Return the [x, y] coordinate for the center point of the cell that contains the specified text.  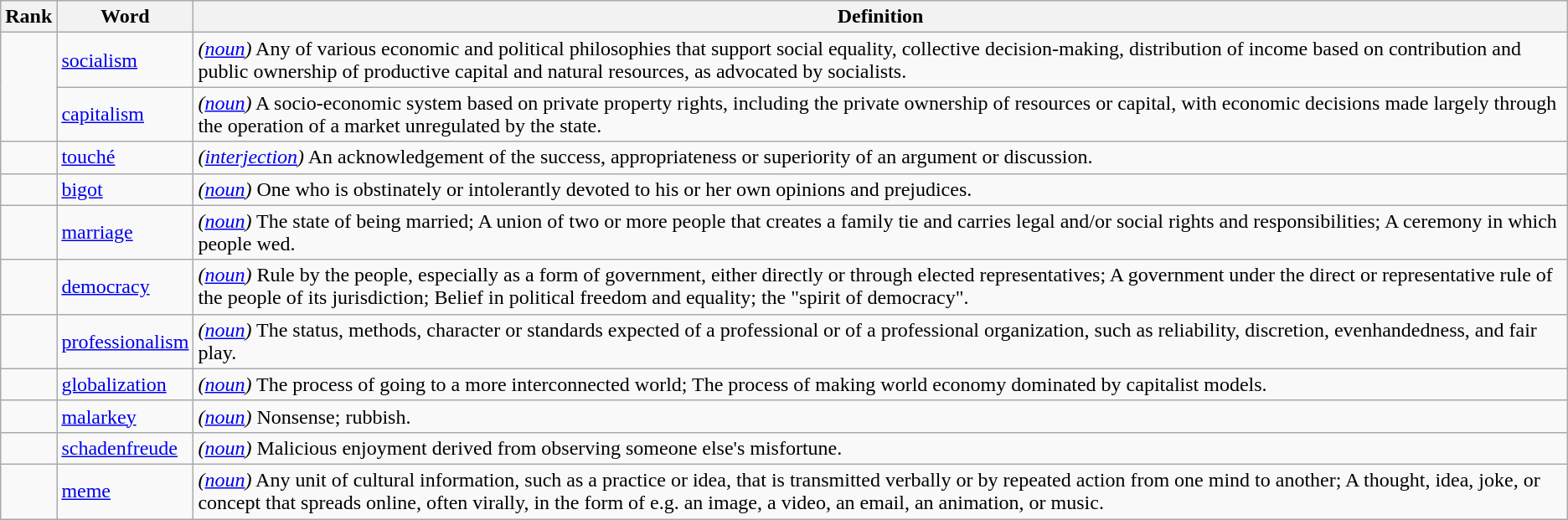
(noun) The process of going to a more interconnected world; The process of making world economy dominated by capitalist models. [880, 384]
(noun) Nonsense; rubbish. [880, 416]
globalization [126, 384]
marriage [126, 233]
(interjection) An acknowledgement of the success, appropriateness or superiority of an argument or discussion. [880, 157]
Rank [28, 17]
professionalism [126, 342]
socialism [126, 60]
meme [126, 491]
capitalism [126, 114]
(noun) One who is obstinately or intolerantly devoted to his or her own opinions and prejudices. [880, 189]
(noun) Malicious enjoyment derived from observing someone else's misfortune. [880, 448]
touché [126, 157]
bigot [126, 189]
Word [126, 17]
Definition [880, 17]
democracy [126, 286]
malarkey [126, 416]
schadenfreude [126, 448]
